For the text-containing cell, return its midpoint in (x, y) coordinate format. 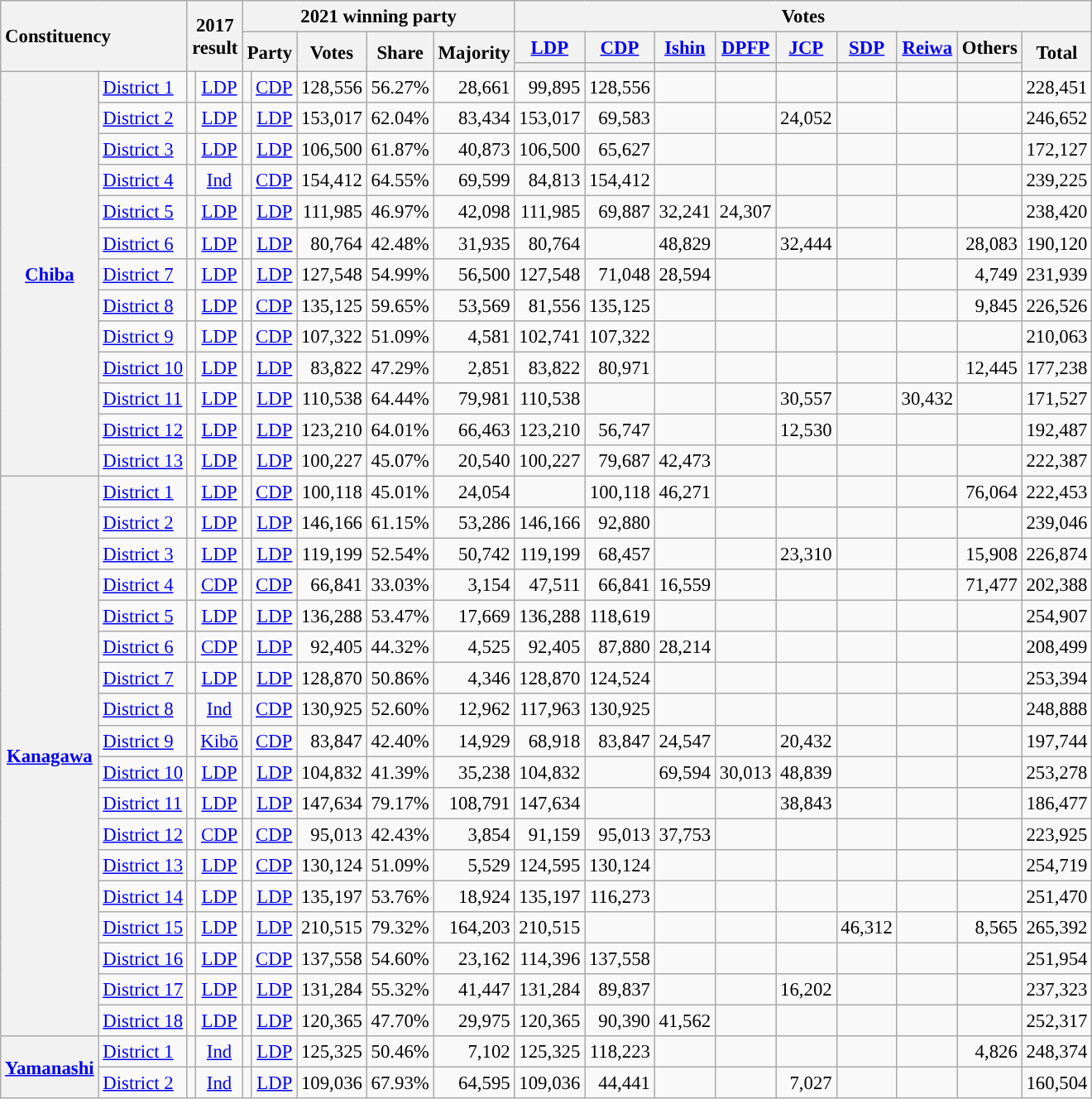
23,310 (806, 554)
44,441 (620, 1083)
8,565 (989, 928)
68,457 (620, 554)
102,741 (549, 336)
228,451 (1057, 88)
Chiba (50, 275)
42.40% (400, 741)
54.99% (400, 274)
4,749 (989, 274)
52.60% (400, 710)
55.32% (400, 990)
41,562 (685, 1021)
12,445 (989, 367)
14,929 (474, 741)
226,874 (1057, 554)
71,477 (989, 585)
114,396 (549, 958)
47,511 (549, 585)
30,432 (927, 399)
208,499 (1057, 647)
222,453 (1057, 492)
16,202 (806, 990)
Constituency (94, 36)
223,925 (1057, 834)
33.03% (400, 585)
24,547 (685, 741)
237,323 (1057, 990)
66,463 (474, 430)
117,963 (549, 710)
254,719 (1057, 866)
JCP (806, 48)
116,273 (620, 896)
160,504 (1057, 1083)
118,619 (620, 617)
248,374 (1057, 1052)
48,839 (806, 772)
238,420 (1057, 212)
251,954 (1057, 958)
4,581 (474, 336)
2,851 (474, 367)
24,052 (806, 118)
92,880 (620, 523)
254,907 (1057, 617)
210,063 (1057, 336)
24,054 (474, 492)
46,312 (867, 928)
64,595 (474, 1083)
44.32% (400, 647)
81,556 (549, 305)
15,908 (989, 554)
32,444 (806, 243)
83,434 (474, 118)
7,027 (806, 1083)
124,524 (620, 679)
186,477 (1057, 803)
202,388 (1057, 585)
46,271 (685, 492)
17,669 (474, 617)
28,661 (474, 88)
69,594 (685, 772)
Reiwa (927, 48)
12,962 (474, 710)
3,154 (474, 585)
53.76% (400, 896)
4,826 (989, 1052)
80,971 (620, 367)
68,918 (549, 741)
37,753 (685, 834)
Party (270, 52)
61.15% (400, 523)
76,064 (989, 492)
Ishin (685, 48)
172,127 (1057, 150)
52.54% (400, 554)
42,473 (685, 461)
67.93% (400, 1083)
50.86% (400, 679)
222,387 (1057, 461)
41.39% (400, 772)
252,317 (1057, 1021)
59.65% (400, 305)
28,594 (685, 274)
231,939 (1057, 274)
69,583 (620, 118)
SDP (867, 48)
2021 winning party (379, 17)
Others (989, 48)
64.44% (400, 399)
91,159 (549, 834)
35,238 (474, 772)
192,487 (1057, 430)
40,873 (474, 150)
53,569 (474, 305)
265,392 (1057, 928)
239,046 (1057, 523)
79.17% (400, 803)
56.27% (400, 88)
89,837 (620, 990)
84,813 (549, 181)
3,854 (474, 834)
197,744 (1057, 741)
31,935 (474, 243)
District 17 (142, 990)
District 14 (142, 896)
50,742 (474, 554)
246,652 (1057, 118)
64.55% (400, 181)
32,241 (685, 212)
41,447 (474, 990)
42.43% (400, 834)
Share (400, 52)
5,529 (474, 866)
56,500 (474, 274)
Yamanashi (50, 1068)
79,981 (474, 399)
45.01% (400, 492)
23,162 (474, 958)
2017result (215, 36)
99,895 (549, 88)
Kanagawa (50, 756)
53,286 (474, 523)
239,225 (1057, 181)
District 18 (142, 1021)
20,540 (474, 461)
20,432 (806, 741)
69,887 (620, 212)
29,975 (474, 1021)
30,557 (806, 399)
253,394 (1057, 679)
DPFP (746, 48)
7,102 (474, 1052)
Kibō (219, 741)
171,527 (1057, 399)
24,307 (746, 212)
4,525 (474, 647)
46.97% (400, 212)
53.47% (400, 617)
District 16 (142, 958)
54.60% (400, 958)
38,843 (806, 803)
108,791 (474, 803)
56,747 (620, 430)
177,238 (1057, 367)
Total (1057, 52)
Majority (474, 52)
61.87% (400, 150)
79.32% (400, 928)
50.46% (400, 1052)
118,223 (620, 1052)
65,627 (620, 150)
90,390 (620, 1021)
71,048 (620, 274)
9,845 (989, 305)
28,214 (685, 647)
248,888 (1057, 710)
28,083 (989, 243)
190,120 (1057, 243)
47.70% (400, 1021)
251,470 (1057, 896)
87,880 (620, 647)
42,098 (474, 212)
124,595 (549, 866)
48,829 (685, 243)
62.04% (400, 118)
42.48% (400, 243)
69,599 (474, 181)
16,559 (685, 585)
226,526 (1057, 305)
164,203 (474, 928)
64.01% (400, 430)
District 15 (142, 928)
45.07% (400, 461)
4,346 (474, 679)
253,278 (1057, 772)
47.29% (400, 367)
12,530 (806, 430)
18,924 (474, 896)
79,687 (620, 461)
30,013 (746, 772)
